For the text-containing cell, return its midpoint in [X, Y] coordinate format. 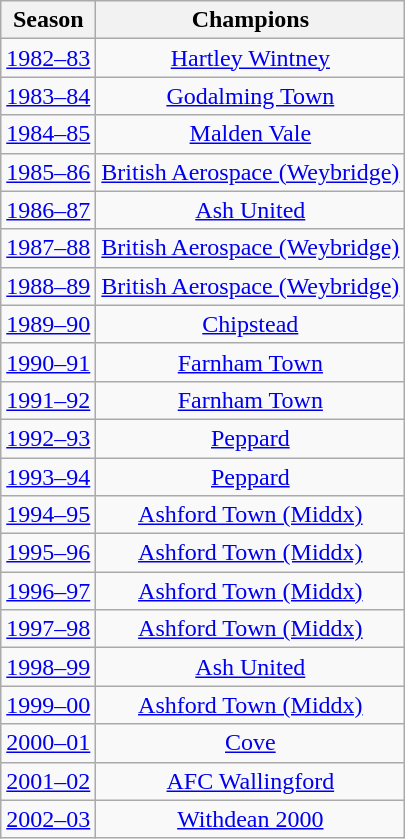
Champions [250, 20]
Season [48, 20]
Hartley Wintney [250, 58]
1994–95 [48, 515]
1986–87 [48, 210]
1998–99 [48, 667]
1989–90 [48, 324]
1995–96 [48, 553]
1988–89 [48, 286]
1990–91 [48, 362]
1982–83 [48, 58]
1999–00 [48, 705]
AFC Wallingford [250, 781]
Chipstead [250, 324]
Godalming Town [250, 96]
Cove [250, 743]
1997–98 [48, 629]
Malden Vale [250, 134]
1984–85 [48, 134]
2002–03 [48, 819]
1987–88 [48, 248]
1985–86 [48, 172]
2001–02 [48, 781]
Withdean 2000 [250, 819]
1996–97 [48, 591]
2000–01 [48, 743]
1983–84 [48, 96]
1993–94 [48, 477]
1991–92 [48, 400]
1992–93 [48, 438]
